Determine the (x, y) coordinate at the center of the cell enclosing the given text.  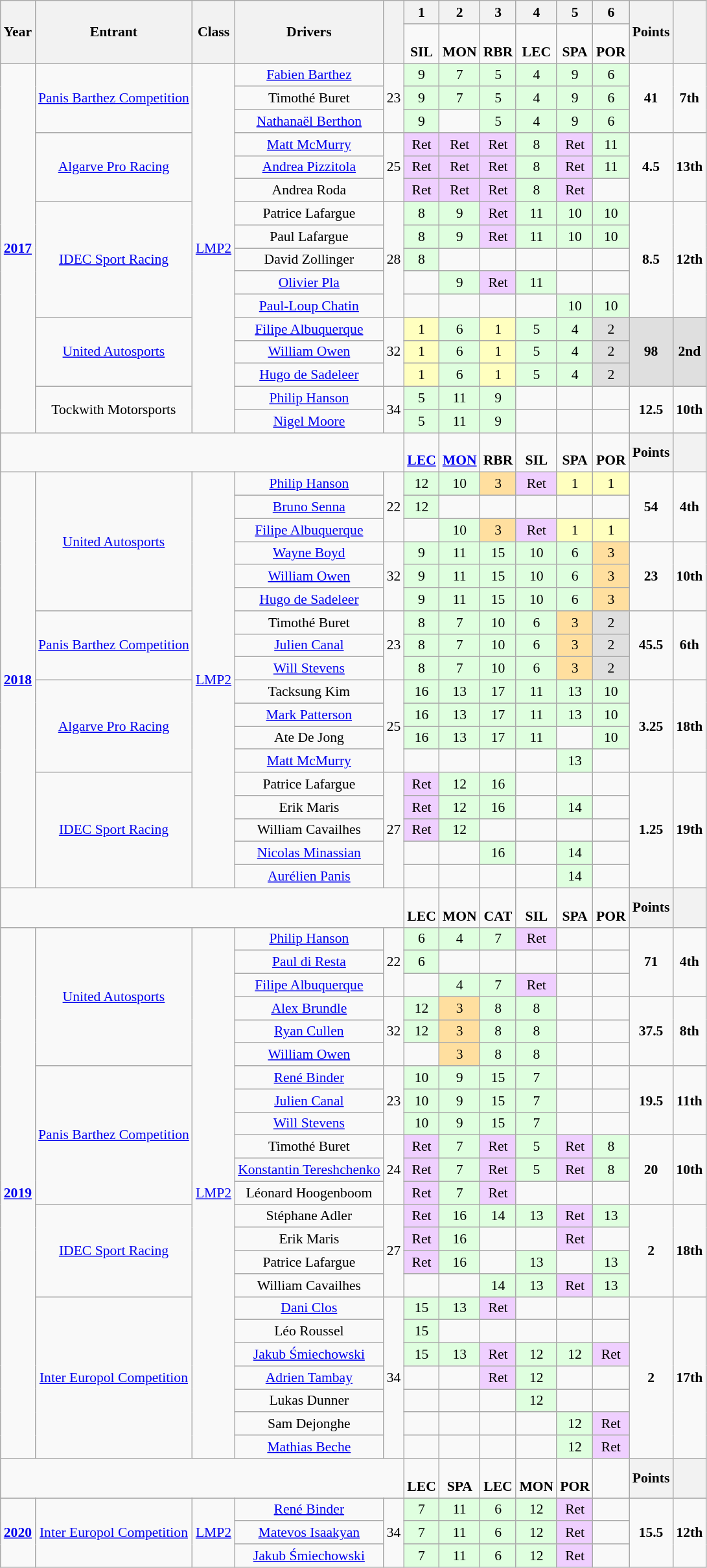
20 (651, 1170)
4.5 (651, 167)
Konstantin Tereshchenko (308, 1170)
Drivers (308, 32)
8.5 (651, 260)
Dani Clos (308, 1308)
13th (690, 167)
Ryan Cullen (308, 1032)
7th (690, 98)
12.5 (651, 409)
Alex Brundle (308, 1008)
Matevos Isaakyan (308, 1533)
17th (690, 1378)
Class (214, 32)
David Zollinger (308, 260)
6th (690, 645)
Paul Lafargue (308, 236)
2018 (18, 680)
19.5 (651, 1100)
Stéphane Adler (308, 1216)
Léo Roussel (308, 1332)
Paul di Resta (308, 962)
Wayne Boyd (308, 553)
Mark Patterson (308, 715)
24 (394, 1170)
37.5 (651, 1032)
54 (651, 507)
Mathias Beche (308, 1447)
Sam Dejonghe (308, 1424)
2nd (690, 352)
Tacksung Kim (308, 692)
Adrien Tambay (308, 1378)
Nicolas Minassian (308, 853)
Léonard Hoogenboom (308, 1193)
71 (651, 962)
Fabien Barthez (308, 75)
1.25 (651, 830)
98 (651, 352)
28 (394, 260)
41 (651, 98)
Paul-Loup Chatin (308, 306)
Entrant (114, 32)
2017 (18, 248)
19th (690, 830)
Andrea Pizzitola (308, 167)
Bruno Senna (308, 507)
3.25 (651, 726)
8th (690, 1032)
Aurélien Panis (308, 877)
Olivier Pla (308, 283)
Year (18, 32)
CAT (498, 907)
11th (690, 1100)
2019 (18, 1192)
Nathanaël Berthon (308, 121)
Nigel Moore (308, 421)
15.5 (651, 1533)
Tockwith Motorsports (114, 409)
2020 (18, 1533)
Ate De Jong (308, 738)
45.5 (651, 645)
Andrea Roda (308, 190)
Lukas Dunner (308, 1401)
